Capture the cell that displays the provided text and extract its (x, y) central coordinate. 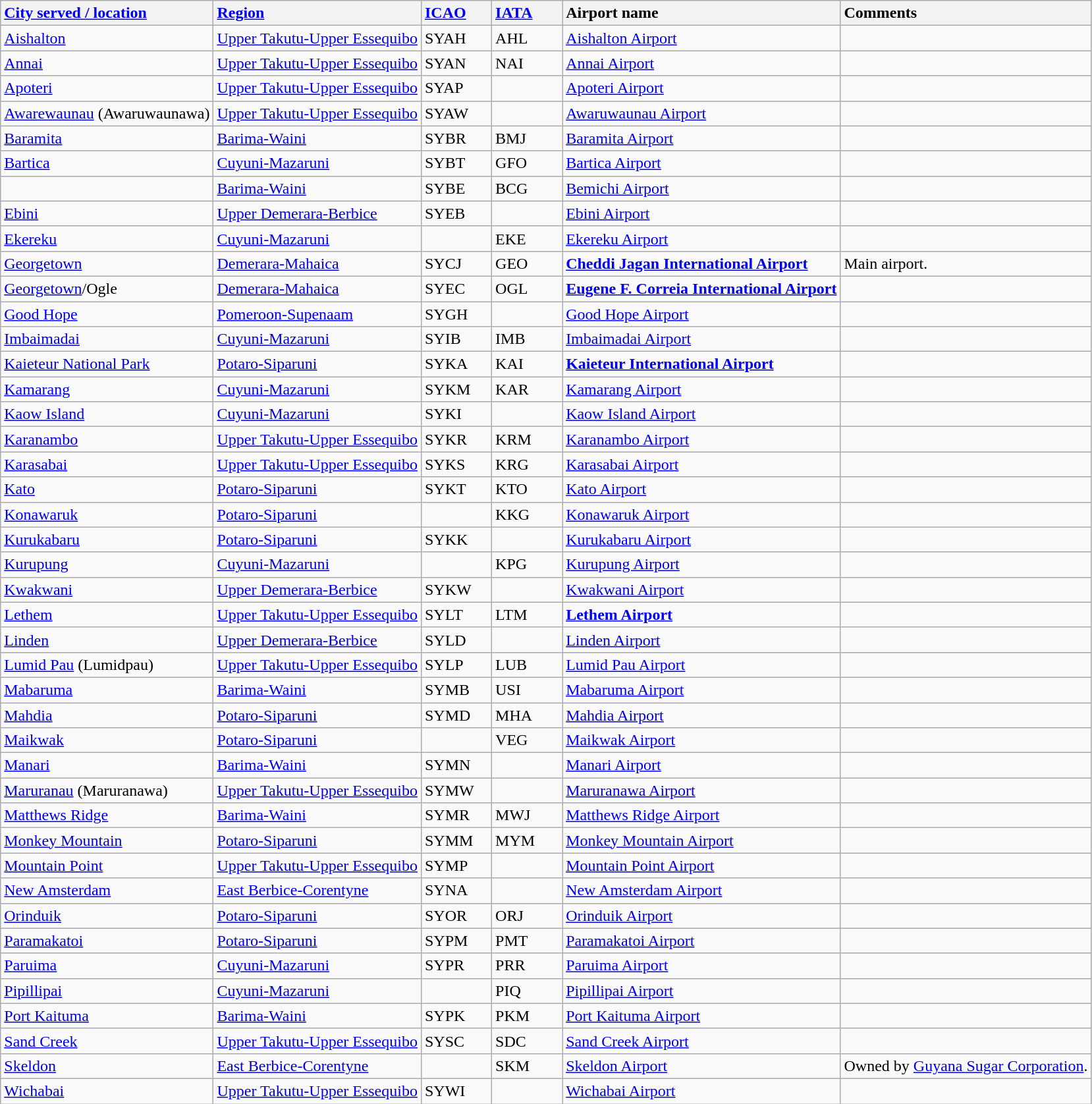
KRG (527, 464)
Imbaimadai Airport (701, 339)
Kaieteur International Airport (701, 364)
SYPM (456, 941)
Maruranau (Maruranawa) (107, 790)
Lumid Pau Airport (701, 665)
MYM (527, 841)
GFO (527, 163)
SYPK (456, 1016)
Kurukabaru (107, 539)
KKG (527, 514)
SYMN (456, 765)
Pipillipai (107, 991)
SYBE (456, 188)
Sand Creek (107, 1041)
Airport name (701, 13)
LTM (527, 615)
Bartica Airport (701, 163)
Georgetown/Ogle (107, 289)
Pomeroon-Supenaam (317, 314)
Kwakwani Airport (701, 590)
Mabaruma Airport (701, 690)
Matthews Ridge Airport (701, 815)
NAI (527, 63)
Annai Airport (701, 63)
PIQ (527, 991)
Paruima (107, 966)
SYKR (456, 439)
SYAH (456, 38)
Aishalton (107, 38)
Cheddi Jagan International Airport (701, 263)
Monkey Mountain (107, 841)
SYKK (456, 539)
Skeldon (107, 1066)
Kato (107, 489)
Region (317, 13)
Matthews Ridge (107, 815)
SYEB (456, 213)
Lethem (107, 615)
SYKM (456, 389)
New Amsterdam Airport (701, 891)
Baramita (107, 138)
Mountain Point (107, 866)
SYMR (456, 815)
SYPR (456, 966)
Imbaimadai (107, 339)
Ebini Airport (701, 213)
Kaow Island (107, 414)
Apoteri (107, 88)
Karanambo (107, 439)
Orinduik (107, 916)
Ekereku Airport (701, 238)
Kurukabaru Airport (701, 539)
Kaieteur National Park (107, 364)
Maikwak Airport (701, 740)
ORJ (527, 916)
SYBT (456, 163)
SYKI (456, 414)
Baramita Airport (701, 138)
SYWI (456, 1091)
VEG (527, 740)
Maruranawa Airport (701, 790)
Eugene F. Correia International Airport (701, 289)
Manari (107, 765)
OGL (527, 289)
ICAO (456, 13)
SYMP (456, 866)
Main airport. (966, 263)
Paramakatoi (107, 941)
Linden (107, 640)
Kamarang Airport (701, 389)
Ekereku (107, 238)
Konawaruk Airport (701, 514)
Georgetown (107, 263)
SYEC (456, 289)
IMB (527, 339)
PKM (527, 1016)
SDC (527, 1041)
SYLD (456, 640)
Lethem Airport (701, 615)
KAI (527, 364)
Kato Airport (701, 489)
New Amsterdam (107, 891)
Kaow Island Airport (701, 414)
USI (527, 690)
SYMB (456, 690)
Manari Airport (701, 765)
Comments (966, 13)
SYLT (456, 615)
SYCJ (456, 263)
KAR (527, 389)
Monkey Mountain Airport (701, 841)
Orinduik Airport (701, 916)
Kurupung Airport (701, 565)
Karanambo Airport (701, 439)
SYNA (456, 891)
AHL (527, 38)
Ebini (107, 213)
SYIB (456, 339)
Annai (107, 63)
SYBR (456, 138)
City served / location (107, 13)
Kamarang (107, 389)
SYKS (456, 464)
Paruima Airport (701, 966)
Wichabai (107, 1091)
LUB (527, 665)
BMJ (527, 138)
SYKA (456, 364)
KPG (527, 565)
EKE (527, 238)
Mahdia Airport (701, 715)
IATA (527, 13)
MWJ (527, 815)
SYSC (456, 1041)
SYGH (456, 314)
Paramakatoi Airport (701, 941)
Mabaruma (107, 690)
Awarewaunau (Awaruwaunawa) (107, 113)
MHA (527, 715)
Owned by Guyana Sugar Corporation. (966, 1066)
SYKT (456, 489)
SYMM (456, 841)
PRR (527, 966)
SYAW (456, 113)
PMT (527, 941)
KTO (527, 489)
Skeldon Airport (701, 1066)
Aishalton Airport (701, 38)
Mountain Point Airport (701, 866)
SYAP (456, 88)
Port Kaituma Airport (701, 1016)
Good Hope (107, 314)
SYKW (456, 590)
Kwakwani (107, 590)
Sand Creek Airport (701, 1041)
SKM (527, 1066)
Linden Airport (701, 640)
Apoteri Airport (701, 88)
Karasabai Airport (701, 464)
SYLP (456, 665)
Mahdia (107, 715)
Wichabai Airport (701, 1091)
Karasabai (107, 464)
SYMW (456, 790)
Pipillipai Airport (701, 991)
Bartica (107, 163)
Bemichi Airport (701, 188)
GEO (527, 263)
SYAN (456, 63)
KRM (527, 439)
SYMD (456, 715)
Port Kaituma (107, 1016)
BCG (527, 188)
Maikwak (107, 740)
Awaruwaunau Airport (701, 113)
Konawaruk (107, 514)
Lumid Pau (Lumidpau) (107, 665)
Kurupung (107, 565)
SYOR (456, 916)
Good Hope Airport (701, 314)
